Determine the [X, Y] coordinate at the center of the cell enclosing the given text.  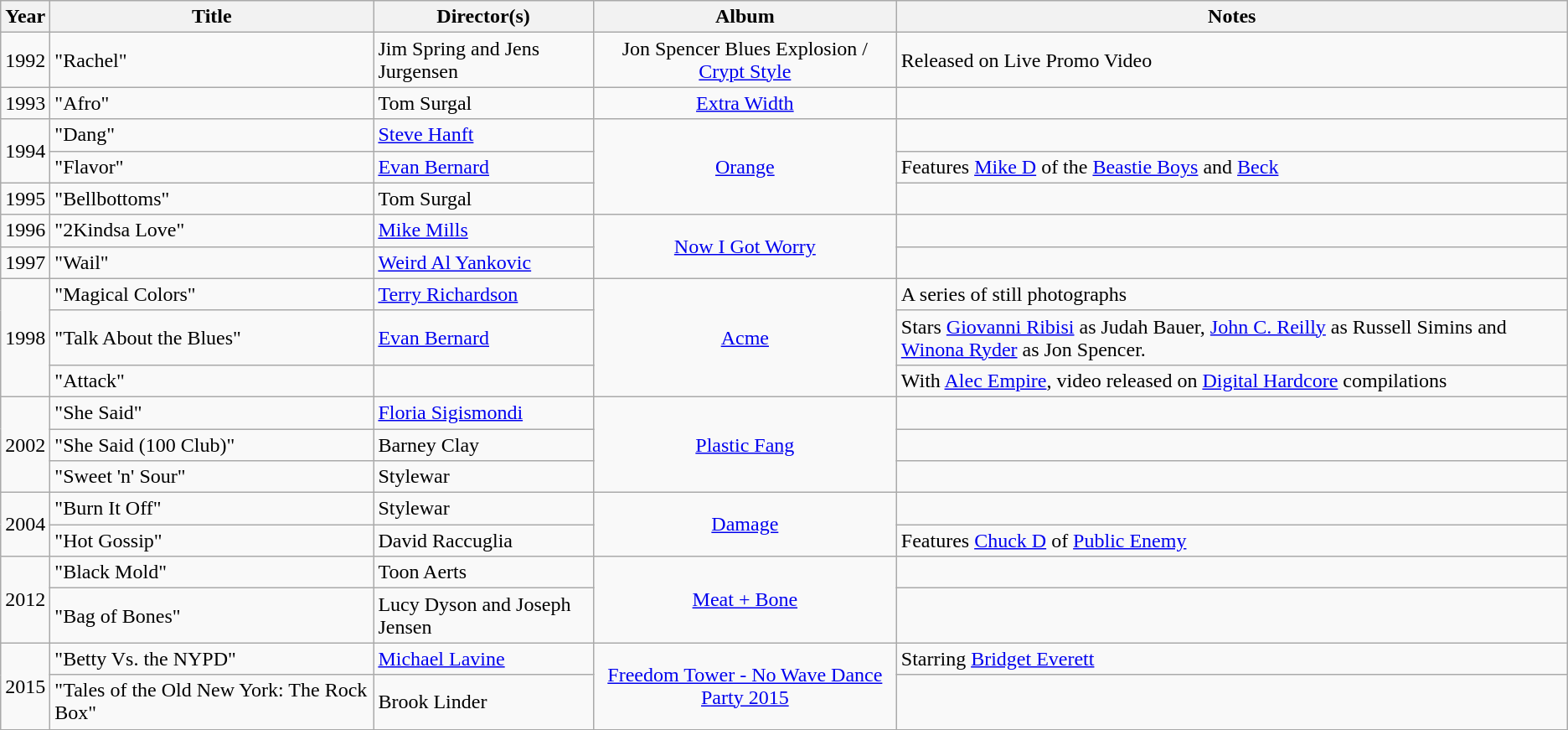
"She Said" [212, 412]
1992 [25, 60]
2012 [25, 600]
"Attack" [212, 381]
Jim Spring and Jens Jurgensen [483, 60]
Terry Richardson [483, 294]
Now I Got Worry [745, 246]
"Wail" [212, 262]
2004 [25, 525]
"Rachel" [212, 60]
Orange [745, 167]
David Raccuglia [483, 541]
2015 [25, 686]
"Sweet 'n' Sour" [212, 477]
"Talk About the Blues" [212, 337]
Damage [745, 525]
Released on Live Promo Video [1231, 60]
"Betty Vs. the NYPD" [212, 659]
Weird Al Yankovic [483, 262]
Title [212, 17]
Michael Lavine [483, 659]
"Burn It Off" [212, 509]
1998 [25, 337]
Year [25, 17]
"Magical Colors" [212, 294]
Lucy Dyson and Joseph Jensen [483, 615]
Floria Sigismondi [483, 412]
1996 [25, 230]
Barney Clay [483, 445]
"Flavor" [212, 167]
"Black Mold" [212, 572]
Freedom Tower - No Wave Dance Party 2015 [745, 686]
1994 [25, 151]
Starring Bridget Everett [1231, 659]
A series of still photographs [1231, 294]
Mike Mills [483, 230]
Steve Hanft [483, 135]
"She Said (100 Club)" [212, 445]
"Bellbottoms" [212, 199]
Notes [1231, 17]
"Afro" [212, 103]
Album [745, 17]
Director(s) [483, 17]
Brook Linder [483, 702]
1993 [25, 103]
"Hot Gossip" [212, 541]
"Bag of Bones" [212, 615]
Jon Spencer Blues Explosion / Crypt Style [745, 60]
Meat + Bone [745, 600]
Extra Width [745, 103]
Plastic Fang [745, 444]
"2Kindsa Love" [212, 230]
Features Chuck D of Public Enemy [1231, 541]
Toon Aerts [483, 572]
Acme [745, 337]
"Tales of the Old New York: The Rock Box" [212, 702]
1997 [25, 262]
1995 [25, 199]
2002 [25, 444]
Features Mike D of the Beastie Boys and Beck [1231, 167]
With Alec Empire, video released on Digital Hardcore compilations [1231, 381]
Stars Giovanni Ribisi as Judah Bauer, John C. Reilly as Russell Simins and Winona Ryder as Jon Spencer. [1231, 337]
"Dang" [212, 135]
